Capture the cell that displays the provided text and extract its (x, y) central coordinate. 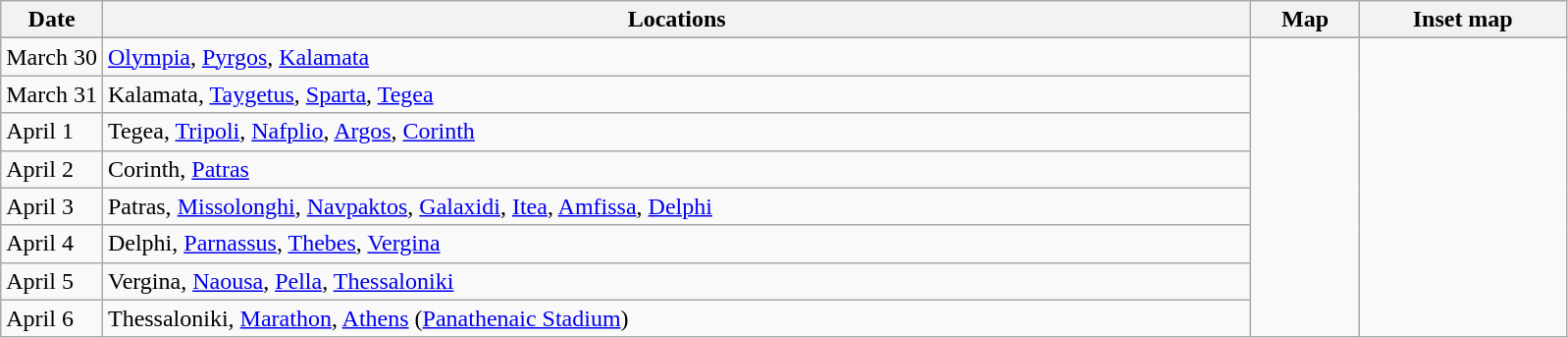
Tegea, Tripoli, Nafplio, Argos, Corinth (676, 132)
April 1 (52, 132)
Map (1305, 20)
Patras, Missolonghi, Navpaktos, Galaxidi, Itea, Amfissa, Delphi (676, 206)
April 4 (52, 244)
Inset map (1462, 20)
Kalamata, Taygetus, Sparta, Tegea (676, 94)
April 2 (52, 169)
Locations (676, 20)
Vergina, Naousa, Pella, Thessaloniki (676, 281)
Date (52, 20)
Corinth, Patras (676, 169)
Olympia, Pyrgos, Kalamata (676, 57)
Thessaloniki, Marathon, Athens (Panathenaic Stadium) (676, 318)
Delphi, Parnassus, Thebes, Vergina (676, 244)
March 31 (52, 94)
April 5 (52, 281)
March 30 (52, 57)
April 3 (52, 206)
April 6 (52, 318)
